Extract the (X, Y) coordinate from the center of the cell holding the provided text.  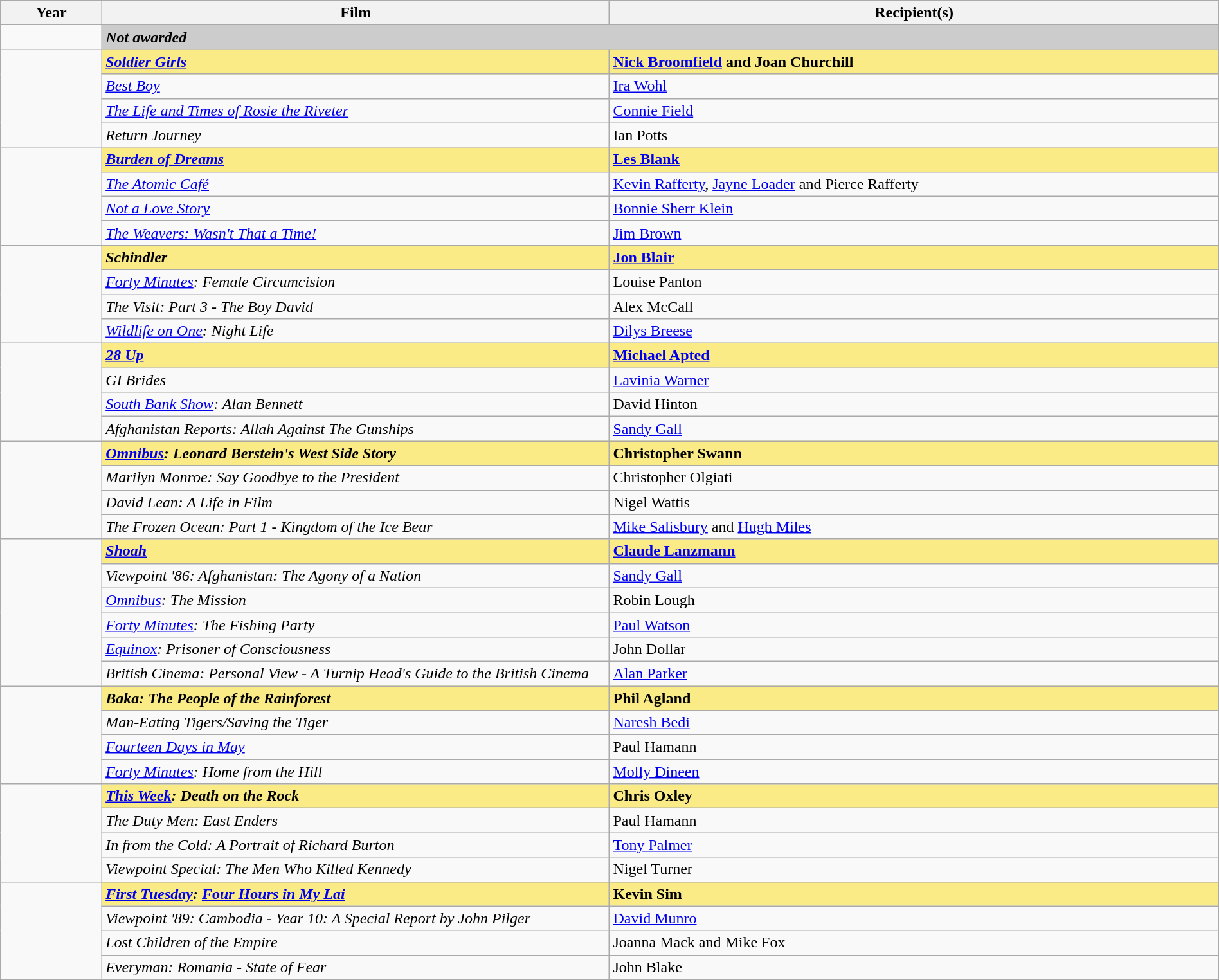
Recipient(s) (914, 13)
Fourteen Days in May (356, 747)
The Atomic Café (356, 184)
The Weavers: Wasn't That a Time! (356, 233)
Christopher Swann (914, 453)
South Bank Show: Alan Bennett (356, 404)
Nick Broomfield and Joan Churchill (914, 62)
In from the Cold: A Portrait of Richard Burton (356, 845)
The Duty Men: East Enders (356, 821)
Paul Watson (914, 624)
Louise Panton (914, 282)
Alex McCall (914, 307)
Bonnie Sherr Klein (914, 208)
Schindler (356, 257)
British Cinema: Personal View - A Turnip Head's Guide to the British Cinema (356, 673)
Lavinia Warner (914, 380)
Best Boy (356, 86)
Joanna Mack and Mike Fox (914, 943)
Tony Palmer (914, 845)
David Lean: A Life in Film (356, 502)
Robin Lough (914, 600)
The Life and Times of Rosie the Riveter (356, 111)
Kevin Rafferty, Jayne Loader and Pierce Rafferty (914, 184)
Claude Lanzmann (914, 551)
Jon Blair (914, 257)
Les Blank (914, 159)
Ian Potts (914, 135)
Viewpoint '86: Afghanistan: The Agony of a Nation (356, 576)
The Visit: Part 3 - The Boy David (356, 307)
Soldier Girls (356, 62)
28 Up (356, 356)
Kevin Sim (914, 894)
Nigel Turner (914, 869)
Equinox: Prisoner of Consciousness (356, 649)
Shoah (356, 551)
Not a Love Story (356, 208)
John Blake (914, 967)
Forty Minutes: Female Circumcision (356, 282)
Burden of Dreams (356, 159)
Wildlife on One: Night Life (356, 331)
John Dollar (914, 649)
Omnibus: Leonard Berstein's West Side Story (356, 453)
First Tuesday: Four Hours in My Lai (356, 894)
Michael Apted (914, 356)
This Week: Death on the Rock (356, 796)
Return Journey (356, 135)
Phil Agland (914, 698)
Jim Brown (914, 233)
Afghanistan Reports: Allah Against The Gunships (356, 429)
Forty Minutes: The Fishing Party (356, 624)
Naresh Bedi (914, 723)
Omnibus: The Mission (356, 600)
Lost Children of the Empire (356, 943)
Viewpoint Special: The Men Who Killed Kennedy (356, 869)
Film (356, 13)
Ira Wohl (914, 86)
GI Brides (356, 380)
Not awarded (661, 37)
David Hinton (914, 404)
Year (51, 13)
Marilyn Monroe: Say Goodbye to the President (356, 478)
Mike Salisbury and Hugh Miles (914, 527)
Man-Eating Tigers/Saving the Tiger (356, 723)
Viewpoint '89: Cambodia - Year 10: A Special Report by John Pilger (356, 918)
Alan Parker (914, 673)
Chris Oxley (914, 796)
David Munro (914, 918)
Dilys Breese (914, 331)
Nigel Wattis (914, 502)
Baka: The People of the Rainforest (356, 698)
Everyman: Romania - State of Fear (356, 967)
Connie Field (914, 111)
The Frozen Ocean: Part 1 - Kingdom of the Ice Bear (356, 527)
Forty Minutes: Home from the Hill (356, 772)
Molly Dineen (914, 772)
Christopher Olgiati (914, 478)
